For the text-containing cell, return its midpoint in (X, Y) coordinate format. 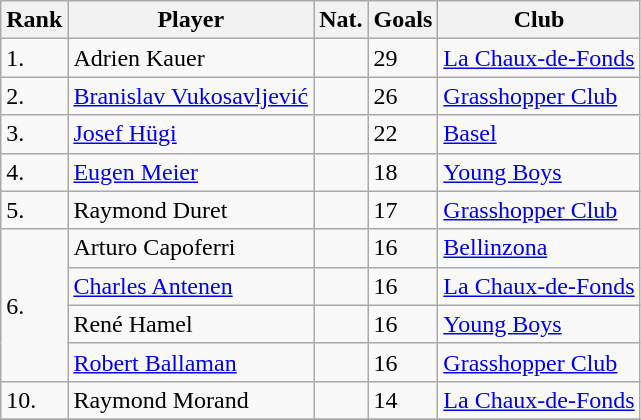
Josef Hügi (191, 134)
4. (34, 172)
Nat. (341, 20)
6. (34, 305)
29 (403, 58)
Adrien Kauer (191, 58)
Basel (539, 134)
Bellinzona (539, 248)
Rank (34, 20)
26 (403, 96)
Raymond Morand (191, 400)
14 (403, 400)
1. (34, 58)
René Hamel (191, 324)
17 (403, 210)
Club (539, 20)
Goals (403, 20)
Eugen Meier (191, 172)
18 (403, 172)
2. (34, 96)
Charles Antenen (191, 286)
3. (34, 134)
Robert Ballaman (191, 362)
22 (403, 134)
Branislav Vukosavljević (191, 96)
Player (191, 20)
Arturo Capoferri (191, 248)
Raymond Duret (191, 210)
10. (34, 400)
5. (34, 210)
